For the text-containing cell, return its midpoint in [x, y] coordinate format. 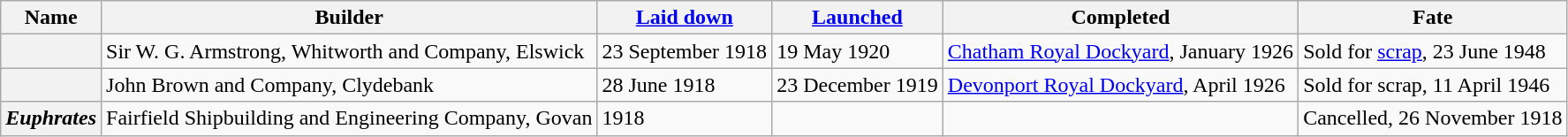
Chatham Royal Dockyard, January 1926 [1120, 51]
28 June 1918 [685, 85]
23 December 1919 [858, 85]
Name [51, 18]
Fate [1433, 18]
John Brown and Company, Clydebank [350, 85]
Sir W. G. Armstrong, Whitworth and Company, Elswick [350, 51]
Laid down [685, 18]
Completed [1120, 18]
Sold for scrap, 23 June 1948 [1433, 51]
1918 [685, 118]
Launched [858, 18]
Fairfield Shipbuilding and Engineering Company, Govan [350, 118]
19 May 1920 [858, 51]
Cancelled, 26 November 1918 [1433, 118]
23 September 1918 [685, 51]
Builder [350, 18]
Sold for scrap, 11 April 1946 [1433, 85]
Devonport Royal Dockyard, April 1926 [1120, 85]
Euphrates [51, 118]
